Scan for the cell matching the given text and deliver its [X, Y] coordinate at center. 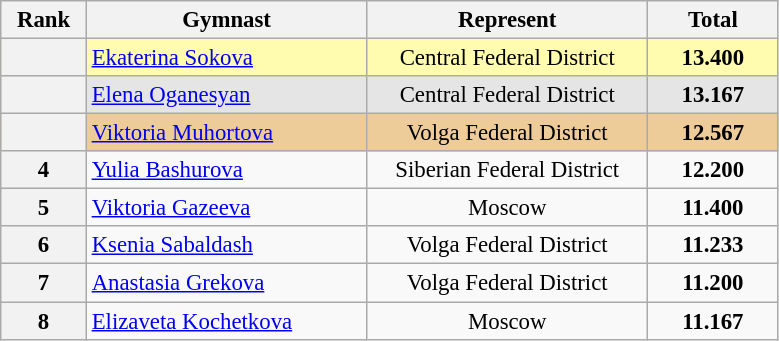
Total [714, 20]
11.400 [714, 208]
Gymnast [226, 20]
8 [44, 321]
Represent [508, 20]
Ksenia Sabaldash [226, 245]
Elizaveta Kochetkova [226, 321]
Siberian Federal District [508, 170]
12.200 [714, 170]
13.400 [714, 58]
11.200 [714, 283]
12.567 [714, 133]
Rank [44, 20]
Anastasia Grekova [226, 283]
Viktoria Muhortova [226, 133]
6 [44, 245]
11.167 [714, 321]
11.233 [714, 245]
13.167 [714, 95]
4 [44, 170]
Elena Oganesyan [226, 95]
Ekaterina Sokova [226, 58]
5 [44, 208]
7 [44, 283]
Viktoria Gazeeva [226, 208]
Yulia Bashurova [226, 170]
